Capture the cell that displays the provided text and extract its (x, y) central coordinate. 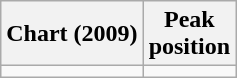
Chart (2009) (72, 34)
Peakposition (189, 34)
